Capture the cell that displays the provided text and extract its (x, y) central coordinate. 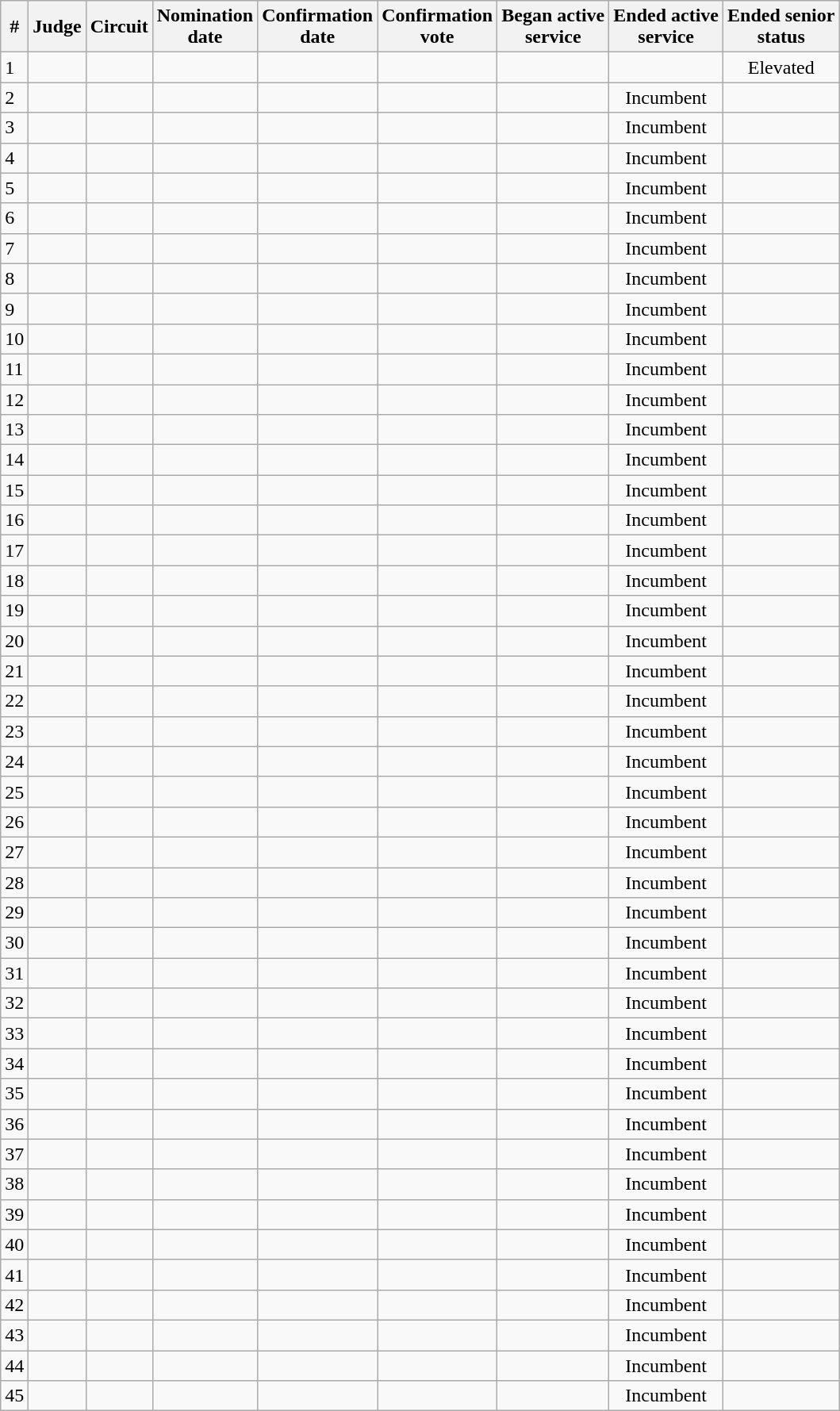
45 (14, 1396)
11 (14, 369)
31 (14, 973)
35 (14, 1094)
30 (14, 943)
44 (14, 1365)
14 (14, 460)
9 (14, 309)
Elevated (781, 67)
# (14, 27)
Ended activeservice (666, 27)
22 (14, 701)
7 (14, 248)
29 (14, 913)
4 (14, 158)
23 (14, 731)
18 (14, 581)
41 (14, 1275)
3 (14, 128)
33 (14, 1033)
8 (14, 278)
12 (14, 399)
38 (14, 1184)
19 (14, 611)
26 (14, 822)
25 (14, 792)
21 (14, 671)
Judge (57, 27)
32 (14, 1003)
37 (14, 1154)
1 (14, 67)
40 (14, 1244)
36 (14, 1124)
Began activeservice (554, 27)
27 (14, 852)
15 (14, 490)
2 (14, 98)
43 (14, 1335)
28 (14, 883)
24 (14, 761)
Confirmationdate (317, 27)
Nominationdate (205, 27)
16 (14, 520)
6 (14, 218)
42 (14, 1305)
17 (14, 550)
34 (14, 1064)
39 (14, 1214)
13 (14, 430)
Circuit (119, 27)
20 (14, 641)
10 (14, 339)
Confirmationvote (438, 27)
Ended seniorstatus (781, 27)
5 (14, 188)
